Pinpoint the cell where the given text exists, returning its (x, y) midpoint coordinate. 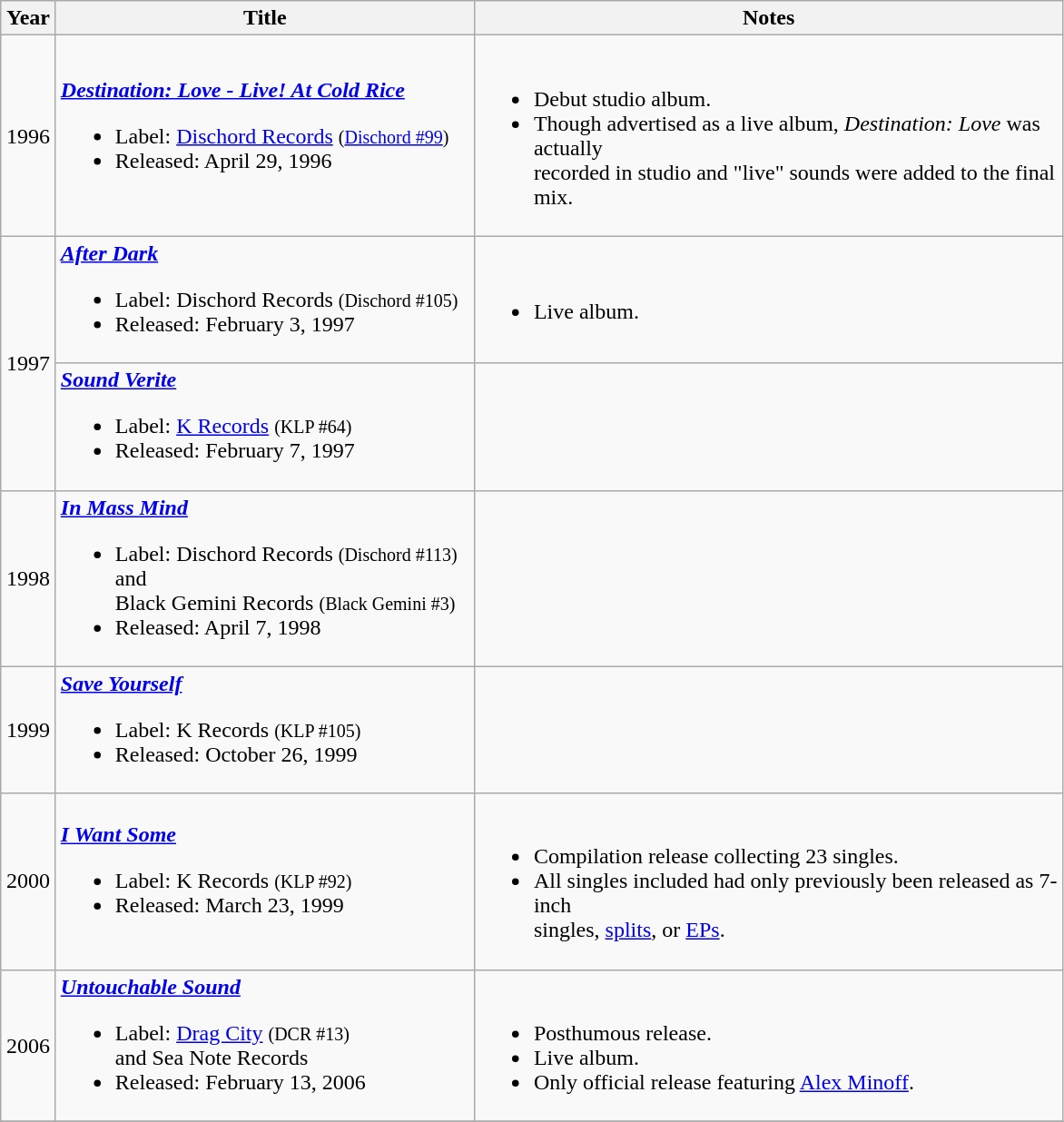
Notes (768, 18)
Save YourselfLabel: K Records (KLP #105)Released: October 26, 1999 (265, 730)
Live album. (768, 300)
Posthumous release.Live album.Only official release featuring Alex Minoff. (768, 1046)
Sound VeriteLabel: K Records (KLP #64)Released: February 7, 1997 (265, 427)
I Want SomeLabel: K Records (KLP #92)Released: March 23, 1999 (265, 881)
1997 (29, 363)
Title (265, 18)
1999 (29, 730)
Compilation release collecting 23 singles.All singles included had only previously been released as 7-inchsingles, splits, or EPs. (768, 881)
Destination: Love - Live! At Cold RiceLabel: Dischord Records (Dischord #99)Released: April 29, 1996 (265, 136)
2006 (29, 1046)
In Mass MindLabel: Dischord Records (Dischord #113) andBlack Gemini Records (Black Gemini #3)Released: April 7, 1998 (265, 578)
Untouchable SoundLabel: Drag City (DCR #13)and Sea Note RecordsReleased: February 13, 2006 (265, 1046)
1998 (29, 578)
1996 (29, 136)
After DarkLabel: Dischord Records (Dischord #105)Released: February 3, 1997 (265, 300)
Debut studio album.Though advertised as a live album, Destination: Love was actuallyrecorded in studio and "live" sounds were added to the final mix. (768, 136)
2000 (29, 881)
Year (29, 18)
